Pinpoint the cell where the given text exists, returning its (x, y) midpoint coordinate. 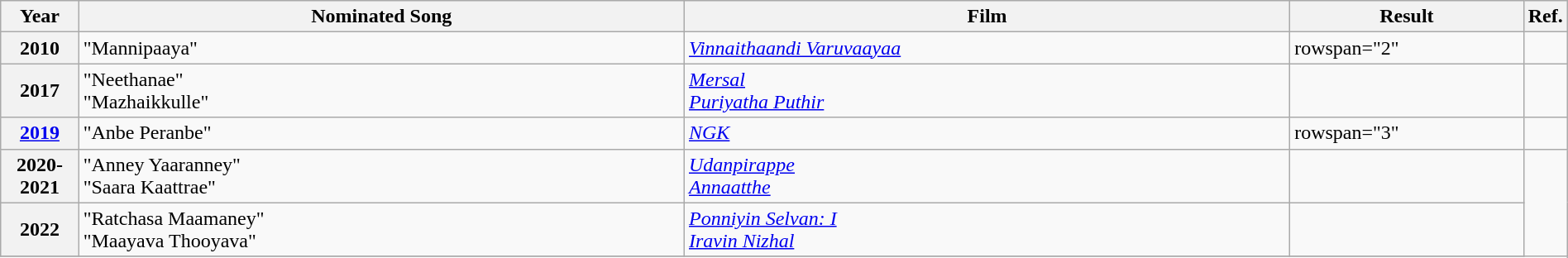
Ponniyin Selvan: IIravin Nizhal (987, 230)
"Neethanae""Mazhaikkulle" (381, 91)
UdanpirappeAnnaatthe (987, 175)
NGK (987, 133)
Ref. (1545, 17)
Nominated Song (381, 17)
2019 (40, 133)
"Anney Yaaranney""Saara Kaattrae" (381, 175)
Result (1407, 17)
rowspan="3" (1407, 133)
Vinnaithaandi Varuvaayaa (987, 48)
2022 (40, 230)
2010 (40, 48)
"Ratchasa Maamaney""Maayava Thooyava" (381, 230)
2020-2021 (40, 175)
Film (987, 17)
"Mannipaaya" (381, 48)
Year (40, 17)
MersalPuriyatha Puthir (987, 91)
rowspan="2" (1407, 48)
"Anbe Peranbe" (381, 133)
2017 (40, 91)
